Locate the cell with the specified text and output its [x, y] center coordinate. 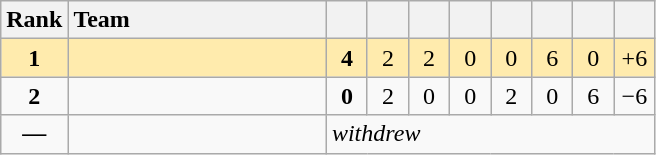
1 [34, 58]
withdrew [490, 134]
Rank [34, 20]
−6 [634, 96]
4 [346, 58]
— [34, 134]
Team [198, 20]
+6 [634, 58]
